Return [X, Y] of the center of cell containing provided text 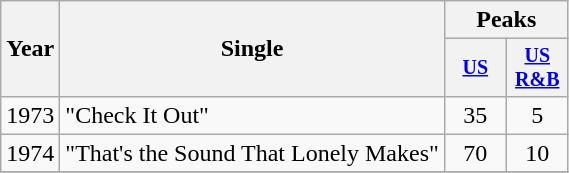
5 [537, 115]
USR&B [537, 68]
"Check It Out" [252, 115]
Peaks [506, 20]
"That's the Sound That Lonely Makes" [252, 153]
70 [475, 153]
1974 [30, 153]
US [475, 68]
Year [30, 49]
Single [252, 49]
10 [537, 153]
1973 [30, 115]
35 [475, 115]
